Pinpoint the cell where the given text exists, returning its [X, Y] midpoint coordinate. 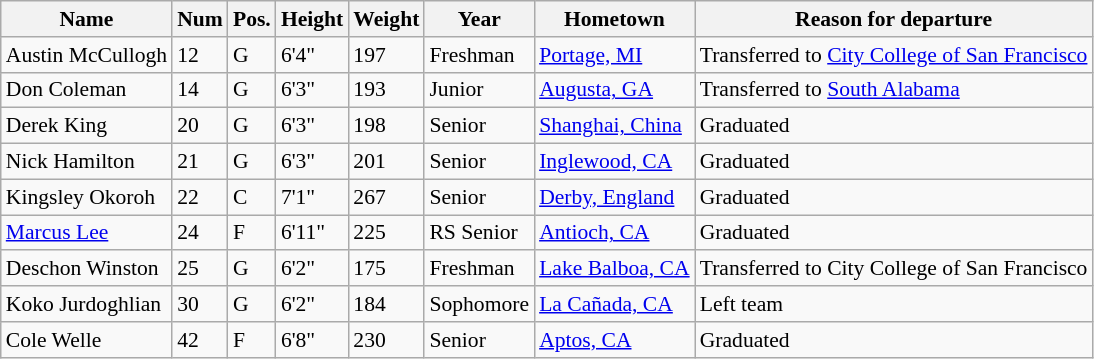
Year [479, 19]
Don Coleman [86, 90]
198 [386, 126]
14 [200, 90]
Sophomore [479, 304]
Derek King [86, 126]
193 [386, 90]
Kingsley Okoroh [86, 197]
Cole Welle [86, 340]
20 [200, 126]
Inglewood, CA [614, 162]
197 [386, 55]
Transferred to South Alabama [894, 90]
6'4" [312, 55]
25 [200, 269]
Name [86, 19]
Portage, MI [614, 55]
24 [200, 233]
Weight [386, 19]
Hometown [614, 19]
Reason for departure [894, 19]
Shanghai, China [614, 126]
La Cañada, CA [614, 304]
C [252, 197]
6'8" [312, 340]
Junior [479, 90]
230 [386, 340]
Height [312, 19]
Left team [894, 304]
RS Senior [479, 233]
Derby, England [614, 197]
Num [200, 19]
6'11" [312, 233]
22 [200, 197]
30 [200, 304]
184 [386, 304]
267 [386, 197]
Antioch, CA [614, 233]
175 [386, 269]
Deschon Winston [86, 269]
201 [386, 162]
Lake Balboa, CA [614, 269]
225 [386, 233]
42 [200, 340]
Augusta, GA [614, 90]
Nick Hamilton [86, 162]
Aptos, CA [614, 340]
7'1" [312, 197]
21 [200, 162]
12 [200, 55]
Austin McCullogh [86, 55]
Pos. [252, 19]
Marcus Lee [86, 233]
Koko Jurdoghlian [86, 304]
